Extract the (x, y) coordinate from the center of the cell holding the provided text.  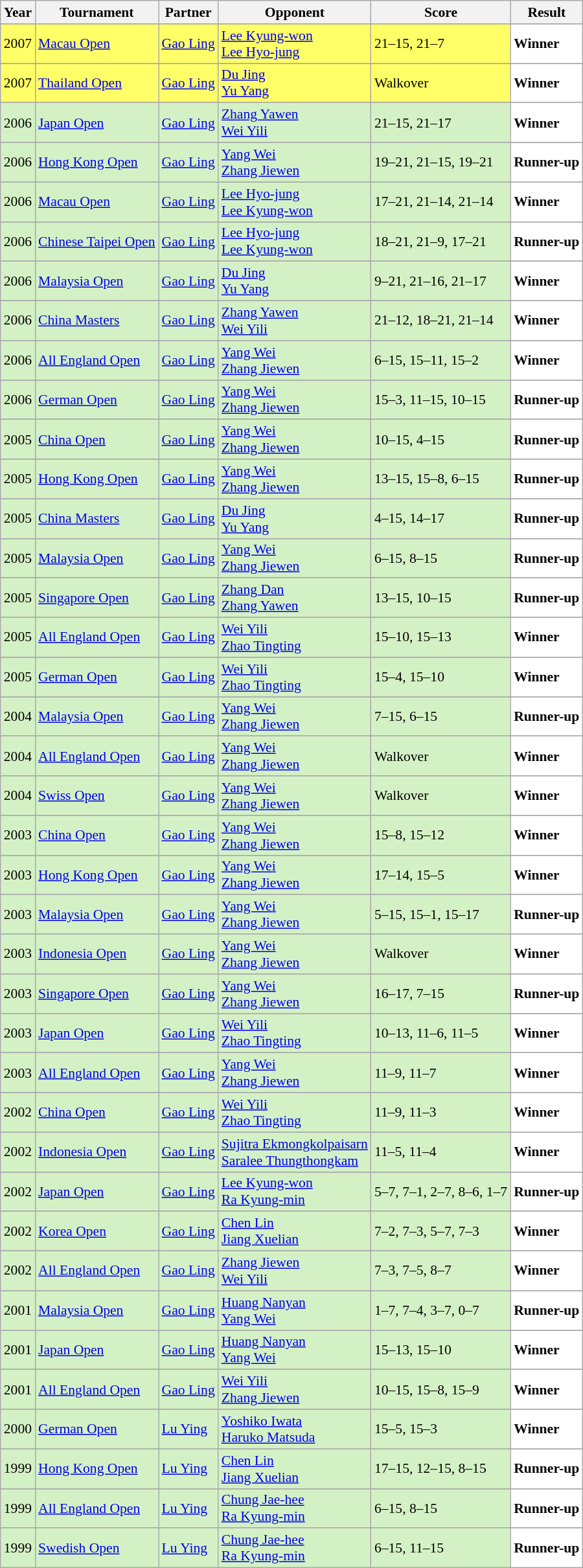
Zhang Jiewen Wei Yili (295, 1271)
Thailand Open (97, 83)
Swedish Open (97, 1548)
21–15, 21–7 (440, 44)
6–15, 11–15 (440, 1548)
21–12, 18–21, 21–14 (440, 321)
Lee Kyung-won Ra Kyung-min (295, 1192)
15–13, 15–10 (440, 1350)
Tournament (97, 12)
7–3, 7–5, 8–7 (440, 1271)
Partner (188, 12)
2000 (18, 1429)
9–21, 21–16, 21–17 (440, 281)
15–3, 11–15, 10–15 (440, 400)
11–5, 11–4 (440, 1152)
Yoshiko Iwata Haruko Matsuda (295, 1429)
17–15, 12–15, 8–15 (440, 1469)
11–9, 11–3 (440, 1113)
5–7, 7–1, 2–7, 8–6, 1–7 (440, 1192)
Score (440, 12)
21–15, 21–17 (440, 123)
Opponent (295, 12)
11–9, 11–7 (440, 1073)
10–13, 11–6, 11–5 (440, 1034)
15–10, 15–13 (440, 637)
Korea Open (97, 1232)
7–2, 7–3, 5–7, 7–3 (440, 1232)
5–15, 15–1, 15–17 (440, 915)
Chinese Taipei Open (97, 241)
1–7, 7–4, 3–7, 0–7 (440, 1311)
17–14, 15–5 (440, 874)
Zhang Dan Zhang Yawen (295, 598)
4–15, 14–17 (440, 518)
15–8, 15–12 (440, 835)
Swiss Open (97, 795)
16–17, 7–15 (440, 994)
13–15, 15–8, 6–15 (440, 479)
19–21, 21–15, 19–21 (440, 162)
13–15, 10–15 (440, 598)
10–15, 15–8, 15–9 (440, 1390)
6–15, 15–11, 15–2 (440, 360)
Sujitra Ekmongkolpaisarn Saralee Thungthongkam (295, 1152)
15–4, 15–10 (440, 677)
18–21, 21–9, 17–21 (440, 241)
10–15, 4–15 (440, 439)
Result (547, 12)
Wei Yili Zhang Jiewen (295, 1390)
15–5, 15–3 (440, 1429)
17–21, 21–14, 21–14 (440, 202)
Lee Kyung-won Lee Hyo-jung (295, 44)
Year (18, 12)
7–15, 6–15 (440, 716)
